Detect which cell encompasses the target text, then output its [x, y] center coordinate. 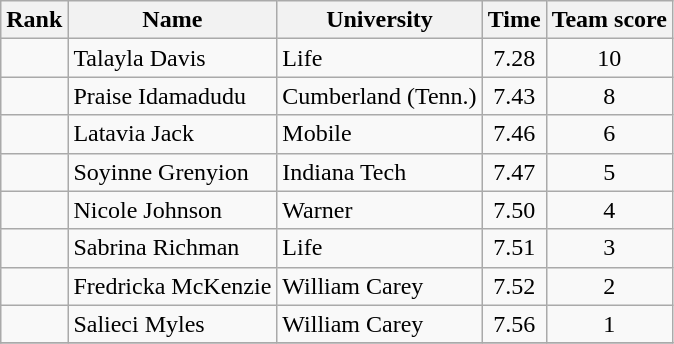
Fredricka McKenzie [172, 286]
6 [609, 134]
Talayla Davis [172, 58]
University [380, 20]
Sabrina Richman [172, 248]
Mobile [380, 134]
5 [609, 172]
Praise Idamadudu [172, 96]
7.56 [514, 324]
7.52 [514, 286]
10 [609, 58]
7.43 [514, 96]
4 [609, 210]
7.47 [514, 172]
Team score [609, 20]
7.51 [514, 248]
Time [514, 20]
7.28 [514, 58]
7.50 [514, 210]
2 [609, 286]
Warner [380, 210]
1 [609, 324]
3 [609, 248]
Nicole Johnson [172, 210]
Salieci Myles [172, 324]
Cumberland (Tenn.) [380, 96]
8 [609, 96]
Indiana Tech [380, 172]
Latavia Jack [172, 134]
Rank [34, 20]
Soyinne Grenyion [172, 172]
7.46 [514, 134]
Name [172, 20]
